Detect which cell encompasses the target text, then output its [X, Y] center coordinate. 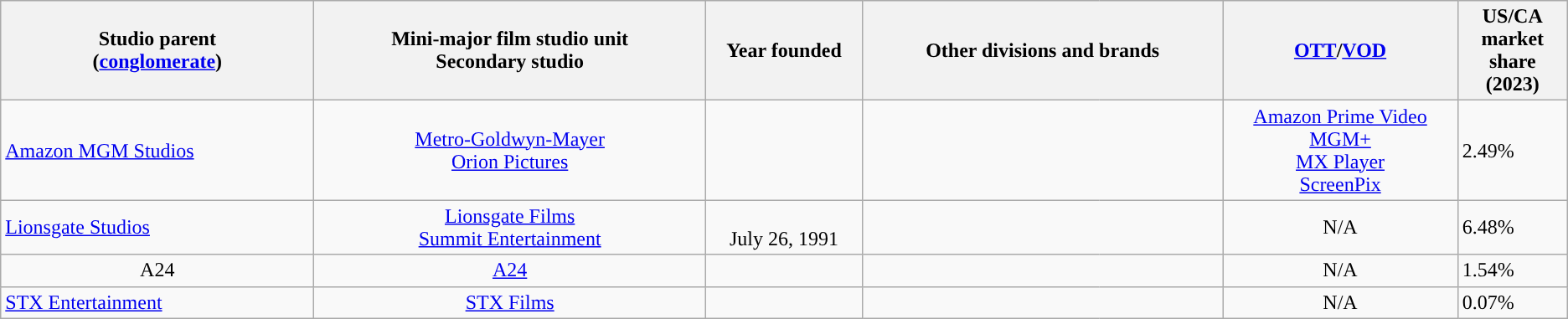
US/CA market share (2023) [1513, 50]
Year founded [784, 50]
July 26, 1991 [784, 228]
Amazon MGM Studios [157, 151]
Lionsgate Studios [157, 228]
1.54% [1513, 270]
0.07% [1513, 302]
Mini-major film studio unitSecondary studio [510, 50]
OTT/VOD [1340, 50]
6.48% [1513, 228]
Other divisions and brands [1042, 50]
Lionsgate FilmsSummit Entertainment [510, 228]
Studio parent(conglomerate) [157, 50]
Metro-Goldwyn-MayerOrion Pictures [510, 151]
2.49% [1513, 151]
STX Films [510, 302]
STX Entertainment [157, 302]
Amazon Prime VideoMGM+MX PlayerScreenPix [1340, 151]
